Output the [X, Y] coordinate of the center of the cell containing the given text.  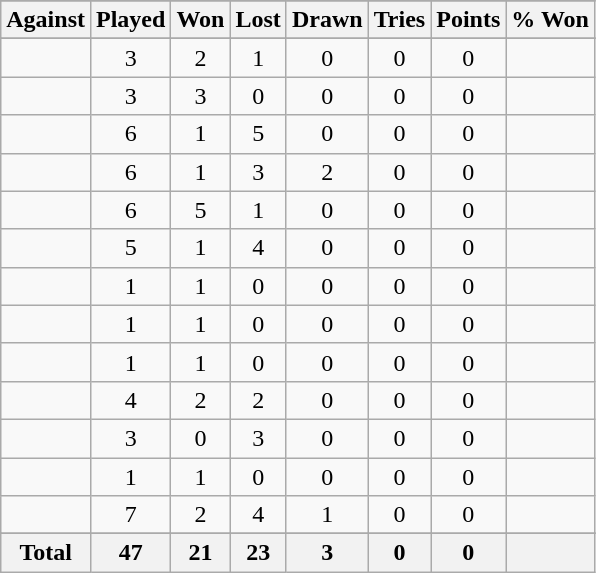
Drawn [327, 20]
% Won [550, 20]
Total [46, 553]
Lost [258, 20]
21 [200, 553]
Played [130, 20]
Tries [400, 20]
Against [46, 20]
7 [130, 515]
Points [468, 20]
23 [258, 553]
Won [200, 20]
47 [130, 553]
